Identify which cell holds the provided text, then report its (x, y) central coordinate. 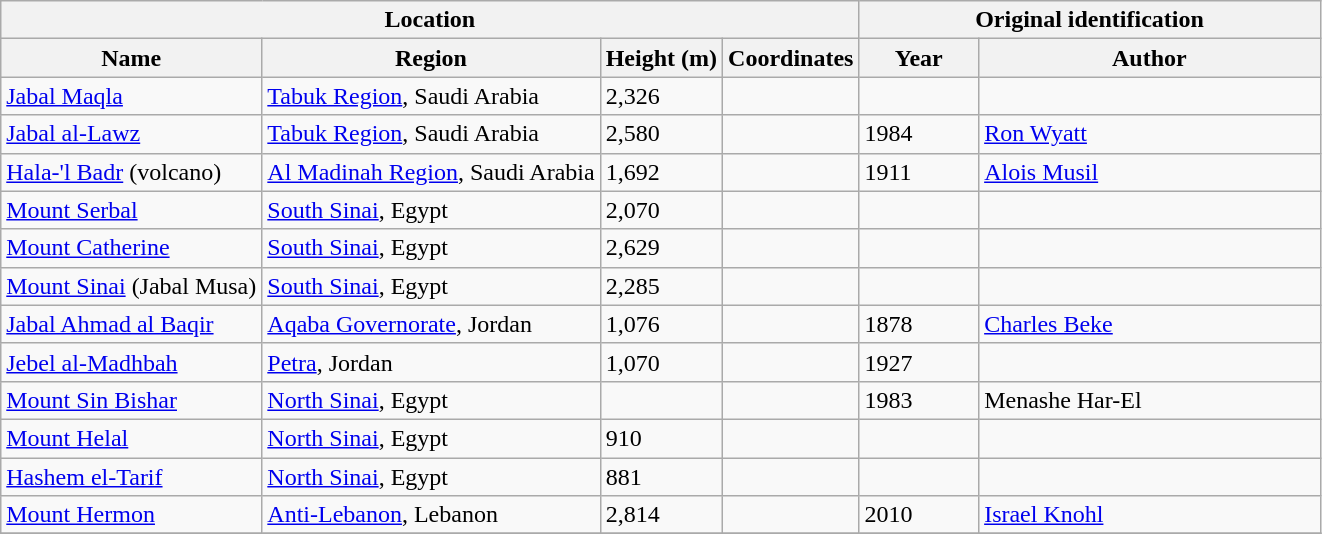
Jabal al-Lawz (132, 134)
2,580 (661, 134)
2,814 (661, 515)
1,692 (661, 172)
1984 (919, 134)
Menashe Har-El (1150, 400)
2010 (919, 515)
Jabal Ahmad al Baqir (132, 324)
1,076 (661, 324)
Mount Catherine (132, 248)
1,070 (661, 362)
Israel Knohl (1150, 515)
2,326 (661, 96)
Coordinates (791, 58)
Mount Sin Bishar (132, 400)
Hashem el-Tarif (132, 477)
Mount Helal (132, 438)
Petra, Jordan (431, 362)
Mount Sinai (Jabal Musa) (132, 286)
Author (1150, 58)
Anti-Lebanon, Lebanon (431, 515)
Charles Beke (1150, 324)
Year (919, 58)
Aqaba Governorate, Jordan (431, 324)
910 (661, 438)
Original identification (1090, 20)
2,070 (661, 210)
Jabal Maqla (132, 96)
Height (m) (661, 58)
Name (132, 58)
2,629 (661, 248)
1927 (919, 362)
Jebel al-Madhbah (132, 362)
Mount Serbal (132, 210)
1878 (919, 324)
Hala-'l Badr (volcano) (132, 172)
Ron Wyatt (1150, 134)
Alois Musil (1150, 172)
Al Madinah Region, Saudi Arabia (431, 172)
1983 (919, 400)
2,285 (661, 286)
Location (430, 20)
1911 (919, 172)
Region (431, 58)
Mount Hermon (132, 515)
881 (661, 477)
